Provide the [X, Y] coordinate of the cell's center where the given text is located.  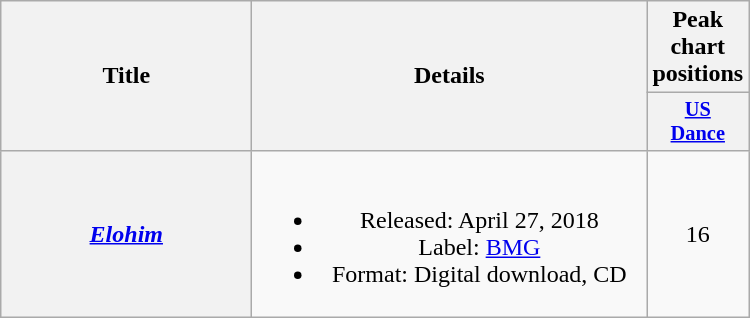
USDance [698, 122]
Released: April 27, 2018Label: BMGFormat: Digital download, CD [450, 234]
Title [126, 76]
16 [698, 234]
Peak chart positions [698, 47]
Elohim [126, 234]
Details [450, 76]
